Pinpoint the cell where the given text exists, returning its (x, y) midpoint coordinate. 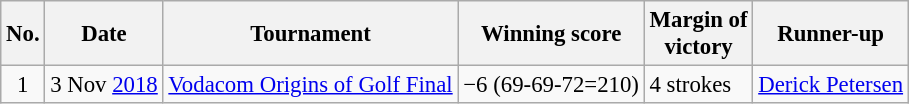
3 Nov 2018 (104, 85)
Runner-up (830, 34)
1 (23, 85)
Date (104, 34)
No. (23, 34)
Tournament (310, 34)
4 strokes (698, 85)
Vodacom Origins of Golf Final (310, 85)
Margin ofvictory (698, 34)
Derick Petersen (830, 85)
Winning score (551, 34)
−6 (69-69-72=210) (551, 85)
